Determine the (X, Y) coordinate at the center of the cell enclosing the given text.  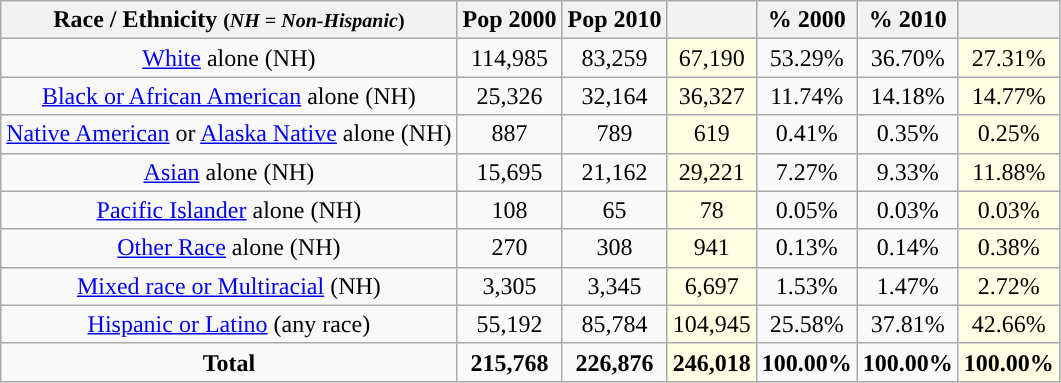
21,162 (614, 172)
0.35% (908, 134)
Pop 2000 (510, 20)
114,985 (510, 58)
0.41% (806, 134)
65 (614, 210)
0.14% (908, 248)
104,945 (712, 324)
% 2000 (806, 20)
Hispanic or Latino (any race) (229, 324)
55,192 (510, 324)
White alone (NH) (229, 58)
29,221 (712, 172)
11.74% (806, 96)
25,326 (510, 96)
53.29% (806, 58)
308 (614, 248)
15,695 (510, 172)
1.53% (806, 286)
789 (614, 134)
14.77% (1008, 96)
78 (712, 210)
Race / Ethnicity (NH = Non-Hispanic) (229, 20)
Other Race alone (NH) (229, 248)
36,327 (712, 96)
7.27% (806, 172)
246,018 (712, 362)
Black or African American alone (NH) (229, 96)
Total (229, 362)
108 (510, 210)
42.66% (1008, 324)
Native American or Alaska Native alone (NH) (229, 134)
32,164 (614, 96)
0.38% (1008, 248)
941 (712, 248)
9.33% (908, 172)
6,697 (712, 286)
11.88% (1008, 172)
3,345 (614, 286)
Mixed race or Multiracial (NH) (229, 286)
67,190 (712, 58)
215,768 (510, 362)
1.47% (908, 286)
0.13% (806, 248)
14.18% (908, 96)
% 2010 (908, 20)
37.81% (908, 324)
0.05% (806, 210)
27.31% (1008, 58)
85,784 (614, 324)
619 (712, 134)
226,876 (614, 362)
Pacific Islander alone (NH) (229, 210)
2.72% (1008, 286)
25.58% (806, 324)
0.25% (1008, 134)
Pop 2010 (614, 20)
83,259 (614, 58)
270 (510, 248)
887 (510, 134)
36.70% (908, 58)
3,305 (510, 286)
Asian alone (NH) (229, 172)
